Output the [x, y] coordinate of the center of the cell containing the given text.  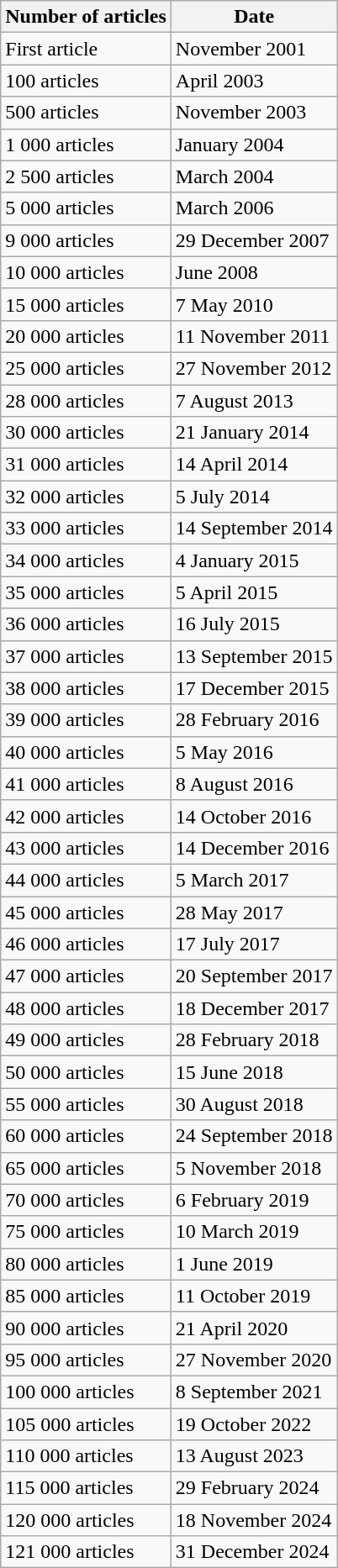
46 000 articles [86, 944]
13 August 2023 [254, 1456]
14 September 2014 [254, 529]
29 February 2024 [254, 1488]
31 000 articles [86, 465]
43 000 articles [86, 848]
25 000 articles [86, 368]
120 000 articles [86, 1520]
13 September 2015 [254, 656]
1 000 articles [86, 145]
90 000 articles [86, 1328]
105 000 articles [86, 1424]
21 January 2014 [254, 433]
50 000 articles [86, 1072]
35 000 articles [86, 592]
5 July 2014 [254, 497]
June 2008 [254, 272]
18 December 2017 [254, 1008]
27 November 2012 [254, 368]
28 May 2017 [254, 912]
47 000 articles [86, 976]
14 October 2016 [254, 816]
11 November 2011 [254, 336]
5 November 2018 [254, 1168]
30 000 articles [86, 433]
January 2004 [254, 145]
37 000 articles [86, 656]
500 articles [86, 113]
5 April 2015 [254, 592]
15 June 2018 [254, 1072]
18 November 2024 [254, 1520]
60 000 articles [86, 1136]
March 2004 [254, 176]
75 000 articles [86, 1232]
115 000 articles [86, 1488]
100 000 articles [86, 1392]
100 articles [86, 81]
20 September 2017 [254, 976]
14 December 2016 [254, 848]
31 December 2024 [254, 1552]
44 000 articles [86, 880]
April 2003 [254, 81]
85 000 articles [86, 1296]
17 December 2015 [254, 688]
8 September 2021 [254, 1392]
15 000 articles [86, 304]
48 000 articles [86, 1008]
65 000 articles [86, 1168]
March 2006 [254, 208]
121 000 articles [86, 1552]
16 July 2015 [254, 624]
39 000 articles [86, 720]
42 000 articles [86, 816]
70 000 articles [86, 1200]
14 April 2014 [254, 465]
5 May 2016 [254, 752]
Date [254, 17]
20 000 articles [86, 336]
7 August 2013 [254, 401]
9 000 articles [86, 240]
November 2001 [254, 49]
First article [86, 49]
19 October 2022 [254, 1424]
33 000 articles [86, 529]
41 000 articles [86, 784]
24 September 2018 [254, 1136]
30 August 2018 [254, 1104]
10 March 2019 [254, 1232]
1 June 2019 [254, 1264]
95 000 articles [86, 1360]
November 2003 [254, 113]
32 000 articles [86, 497]
38 000 articles [86, 688]
10 000 articles [86, 272]
2 500 articles [86, 176]
8 August 2016 [254, 784]
34 000 articles [86, 560]
5 000 articles [86, 208]
29 December 2007 [254, 240]
21 April 2020 [254, 1328]
11 October 2019 [254, 1296]
6 February 2019 [254, 1200]
28 February 2018 [254, 1040]
7 May 2010 [254, 304]
45 000 articles [86, 912]
40 000 articles [86, 752]
5 March 2017 [254, 880]
27 November 2020 [254, 1360]
36 000 articles [86, 624]
17 July 2017 [254, 944]
55 000 articles [86, 1104]
4 January 2015 [254, 560]
28 February 2016 [254, 720]
110 000 articles [86, 1456]
80 000 articles [86, 1264]
28 000 articles [86, 401]
49 000 articles [86, 1040]
Number of articles [86, 17]
